Pinpoint the cell where the given text exists, returning its (x, y) midpoint coordinate. 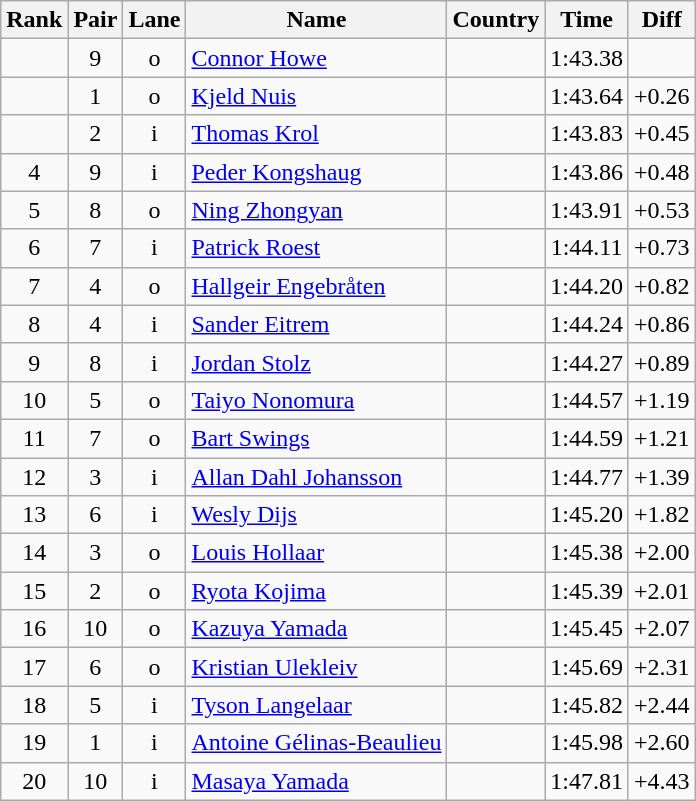
+1.82 (662, 515)
Pair (96, 20)
Name (316, 20)
1:44.11 (587, 248)
Masaya Yamada (316, 781)
Kazuya Yamada (316, 629)
Patrick Roest (316, 248)
+1.19 (662, 400)
Country (496, 20)
1:43.91 (587, 210)
Allan Dahl Johansson (316, 477)
1:45.20 (587, 515)
Sander Eitrem (316, 324)
Tyson Langelaar (316, 705)
Ryota Kojima (316, 591)
+2.31 (662, 667)
17 (34, 667)
Thomas Krol (316, 134)
1:45.69 (587, 667)
16 (34, 629)
20 (34, 781)
13 (34, 515)
1:45.39 (587, 591)
+0.89 (662, 362)
+0.53 (662, 210)
Wesly Dijs (316, 515)
1:44.59 (587, 438)
15 (34, 591)
+0.48 (662, 172)
+0.73 (662, 248)
1:45.98 (587, 743)
Kristian Ulekleiv (316, 667)
19 (34, 743)
1:45.38 (587, 553)
+2.01 (662, 591)
1:45.45 (587, 629)
14 (34, 553)
+2.44 (662, 705)
Jordan Stolz (316, 362)
Taiyo Nonomura (316, 400)
Bart Swings (316, 438)
+0.45 (662, 134)
+0.82 (662, 286)
+2.00 (662, 553)
1:43.64 (587, 96)
1:44.24 (587, 324)
Peder Kongshaug (316, 172)
1:44.20 (587, 286)
1:43.86 (587, 172)
1:44.77 (587, 477)
Rank (34, 20)
Hallgeir Engebråten (316, 286)
+1.21 (662, 438)
1:43.38 (587, 58)
11 (34, 438)
Time (587, 20)
Louis Hollaar (316, 553)
1:44.27 (587, 362)
+0.26 (662, 96)
Ning Zhongyan (316, 210)
18 (34, 705)
1:47.81 (587, 781)
Connor Howe (316, 58)
12 (34, 477)
1:44.57 (587, 400)
+2.60 (662, 743)
Lane (154, 20)
+1.39 (662, 477)
+4.43 (662, 781)
Antoine Gélinas-Beaulieu (316, 743)
Kjeld Nuis (316, 96)
+2.07 (662, 629)
+0.86 (662, 324)
1:43.83 (587, 134)
1:45.82 (587, 705)
Diff (662, 20)
